Search for the cell housing the specified text and yield its (X, Y) center coordinate. 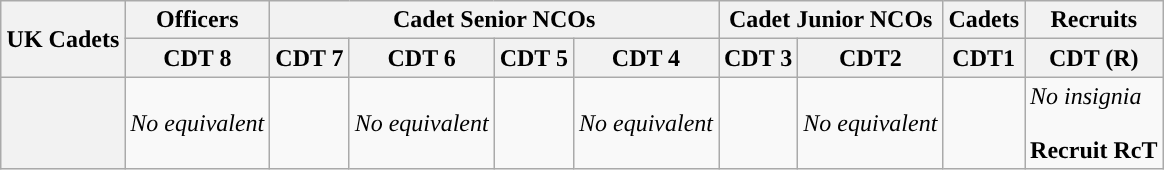
CDT 8 (198, 58)
CDT2 (870, 58)
CDT 3 (758, 58)
Officers (198, 20)
CDT 7 (310, 58)
CDT (R) (1094, 58)
No insigniaRecruit RcT (1094, 123)
CDT 5 (534, 58)
Recruits (1094, 20)
Cadet Junior NCOs (830, 20)
Cadets (984, 20)
CDT 4 (646, 58)
Cadet Senior NCOs (494, 20)
UK Cadets (63, 39)
CDT1 (984, 58)
CDT 6 (422, 58)
